Search for the cell housing the specified text and yield its [X, Y] center coordinate. 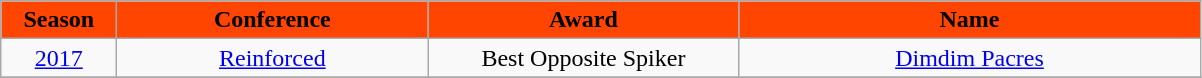
Name [970, 20]
Dimdim Pacres [970, 58]
Conference [272, 20]
Award [584, 20]
Season [59, 20]
Best Opposite Spiker [584, 58]
Reinforced [272, 58]
2017 [59, 58]
